For the text-containing cell, return its midpoint in (x, y) coordinate format. 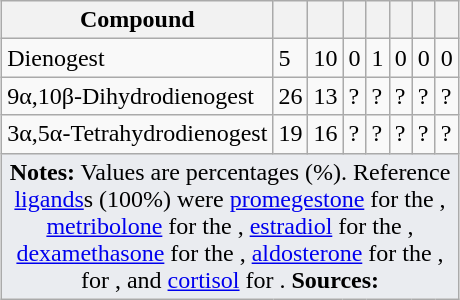
Dienogest (138, 58)
5 (290, 58)
26 (290, 96)
3α,5α-Tetrahydrodienogest (138, 134)
1 (378, 58)
16 (326, 134)
19 (290, 134)
Compound (138, 20)
13 (326, 96)
10 (326, 58)
9α,10β-Dihydrodienogest (138, 96)
